Return the (x, y) coordinate for the center point of the cell that contains the specified text.  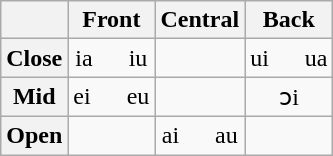
Front (112, 20)
Back (289, 20)
ia iu (112, 58)
Mid (34, 97)
ei eu (112, 97)
ui ua (289, 58)
Central (200, 20)
ai au (200, 135)
Close (34, 58)
Open (34, 135)
ɔi (289, 97)
